Detect which cell encompasses the target text, then output its [X, Y] center coordinate. 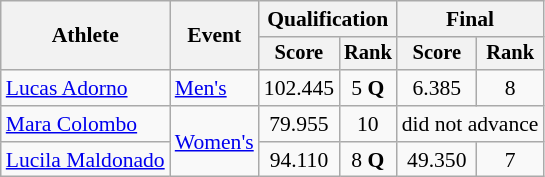
5 Q [368, 88]
Qualification [328, 19]
did not advance [470, 124]
6.385 [437, 88]
Mara Colombo [86, 124]
Lucas Adorno [86, 88]
8 [510, 88]
10 [368, 124]
Event [214, 36]
Athlete [86, 36]
Women's [214, 142]
79.955 [299, 124]
Final [470, 19]
102.445 [299, 88]
Men's [214, 88]
